Detect which cell encompasses the target text, then output its [X, Y] center coordinate. 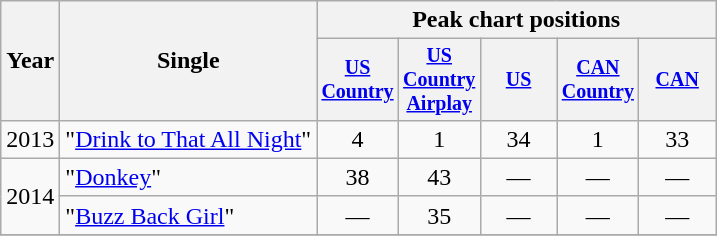
CAN [678, 80]
US [518, 80]
43 [439, 177]
33 [678, 139]
"Drink to That All Night" [188, 139]
34 [518, 139]
2013 [30, 139]
"Donkey" [188, 177]
35 [439, 215]
Single [188, 61]
US Country [358, 80]
38 [358, 177]
CAN Country [598, 80]
Year [30, 61]
Peak chart positions [516, 20]
4 [358, 139]
"Buzz Back Girl" [188, 215]
2014 [30, 196]
US Country Airplay [439, 80]
